Find where the given text appears and provide that cell's center as [x, y] coordinate. 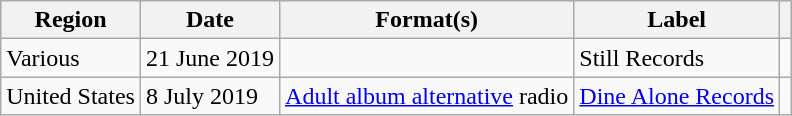
Date [210, 20]
21 June 2019 [210, 58]
Format(s) [427, 20]
Still Records [677, 58]
Various [71, 58]
8 July 2019 [210, 96]
United States [71, 96]
Adult album alternative radio [427, 96]
Label [677, 20]
Region [71, 20]
Dine Alone Records [677, 96]
